Output the [x, y] coordinate of the center of the cell containing the given text.  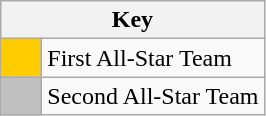
Key [132, 20]
First All-Star Team [153, 58]
Second All-Star Team [153, 96]
